Return [x, y] of the center of cell containing provided text 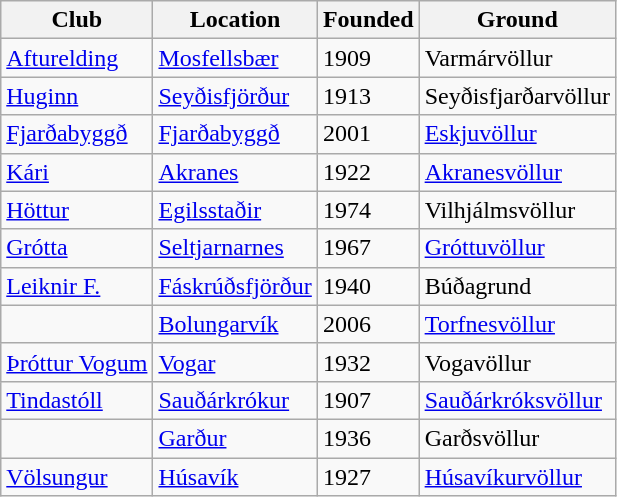
Huginn [77, 96]
Afturelding [77, 58]
Gróttuvöllur [517, 248]
2006 [368, 324]
1974 [368, 210]
Kári [77, 172]
Founded [368, 20]
1922 [368, 172]
Garður [235, 438]
1909 [368, 58]
1940 [368, 286]
Seltjarnarnes [235, 248]
Akranesvöllur [517, 172]
Eskjuvöllur [517, 134]
Leiknir F. [77, 286]
Fáskrúðsfjörður [235, 286]
1932 [368, 362]
1927 [368, 477]
Ground [517, 20]
Þróttur Vogum [77, 362]
Location [235, 20]
Sauðárkróksvöllur [517, 400]
Húsavíkurvöllur [517, 477]
Vogar [235, 362]
1936 [368, 438]
Vilhjálmsvöllur [517, 210]
Akranes [235, 172]
Varmárvöllur [517, 58]
Tindastóll [77, 400]
Bolungarvík [235, 324]
Garðsvöllur [517, 438]
Sauðárkrókur [235, 400]
Egilsstaðir [235, 210]
Torfnesvöllur [517, 324]
2001 [368, 134]
Seyðisfjarðarvöllur [517, 96]
Vogavöllur [517, 362]
1907 [368, 400]
Club [77, 20]
Seyðisfjörður [235, 96]
Höttur [77, 210]
1913 [368, 96]
Búðagrund [517, 286]
1967 [368, 248]
Völsungur [77, 477]
Grótta [77, 248]
Mosfellsbær [235, 58]
Húsavík [235, 477]
